Identify which cell holds the provided text, then report its [X, Y] central coordinate. 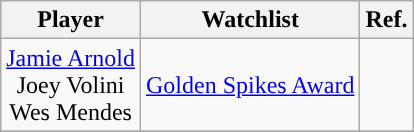
Golden Spikes Award [250, 85]
Player [71, 20]
Jamie ArnoldJoey VoliniWes Mendes [71, 85]
Watchlist [250, 20]
Ref. [386, 20]
